Return the (X, Y) coordinate for the center point of the cell that contains the specified text.  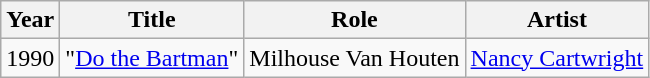
Year (30, 20)
Milhouse Van Houten (354, 58)
Title (152, 20)
"Do the Bartman" (152, 58)
1990 (30, 58)
Artist (557, 20)
Nancy Cartwright (557, 58)
Role (354, 20)
